Search for the cell housing the specified text and yield its [x, y] center coordinate. 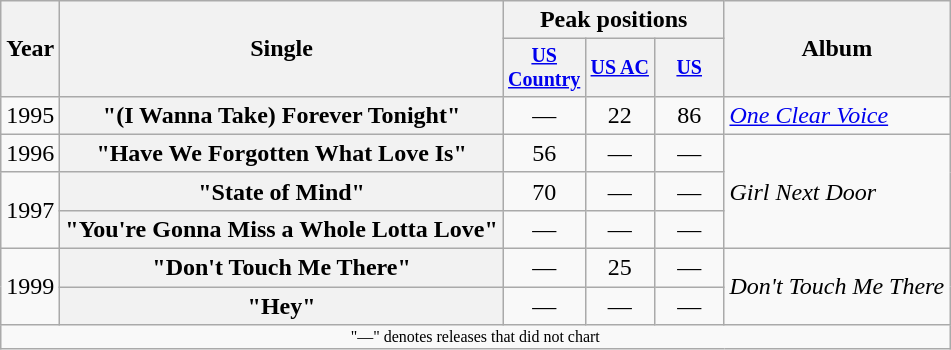
Single [282, 49]
1996 [30, 153]
70 [544, 191]
22 [620, 115]
Peak positions [614, 20]
US AC [620, 68]
"Have We Forgotten What Love Is" [282, 153]
1999 [30, 287]
1997 [30, 210]
"Hey" [282, 306]
Album [837, 49]
One Clear Voice [837, 115]
"You're Gonna Miss a Whole Lotta Love" [282, 229]
56 [544, 153]
Girl Next Door [837, 191]
US [688, 68]
25 [620, 268]
"—" denotes releases that did not chart [476, 337]
Year [30, 49]
Don't Touch Me There [837, 287]
86 [688, 115]
"Don't Touch Me There" [282, 268]
1995 [30, 115]
US Country [544, 68]
"(I Wanna Take) Forever Tonight" [282, 115]
"State of Mind" [282, 191]
